Search for the cell housing the specified text and yield its (X, Y) center coordinate. 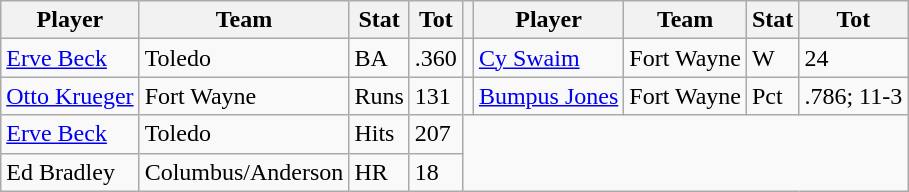
Otto Krueger (70, 96)
Bumpus Jones (548, 96)
Hits (379, 134)
207 (436, 134)
.360 (436, 58)
18 (436, 172)
131 (436, 96)
Ed Bradley (70, 172)
Pct (772, 96)
Runs (379, 96)
HR (379, 172)
.786; 11-3 (854, 96)
24 (854, 58)
W (772, 58)
Cy Swaim (548, 58)
Columbus/Anderson (244, 172)
BA (379, 58)
